Capture the cell that displays the provided text and extract its (X, Y) central coordinate. 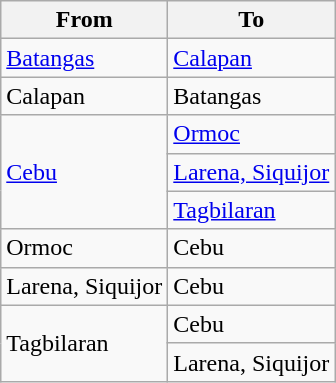
From (84, 20)
To (252, 20)
